Identify which cell holds the provided text, then report its (x, y) central coordinate. 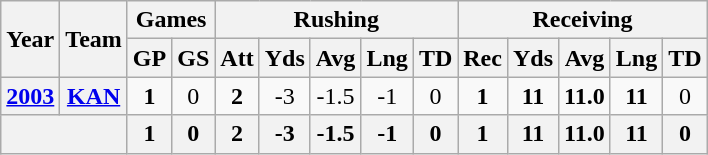
Year (30, 39)
GP (149, 58)
Games (170, 20)
Receiving (582, 20)
GS (194, 58)
Rushing (336, 20)
Att (237, 58)
KAN (94, 96)
Rec (483, 58)
Team (94, 39)
2003 (30, 96)
